Locate the cell with the specified text and output its (X, Y) center coordinate. 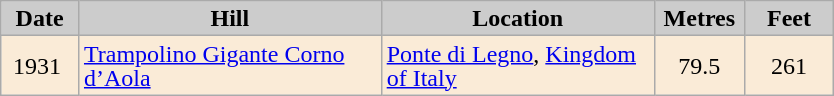
Feet (788, 18)
79.5 (699, 66)
Trampolino Gigante Corno d’Aola (230, 66)
1931 (40, 66)
Metres (699, 18)
Hill (230, 18)
Location (518, 18)
Ponte di Legno, Kingdom of Italy (518, 66)
261 (788, 66)
Date (40, 18)
